Capture the cell that displays the provided text and extract its [X, Y] central coordinate. 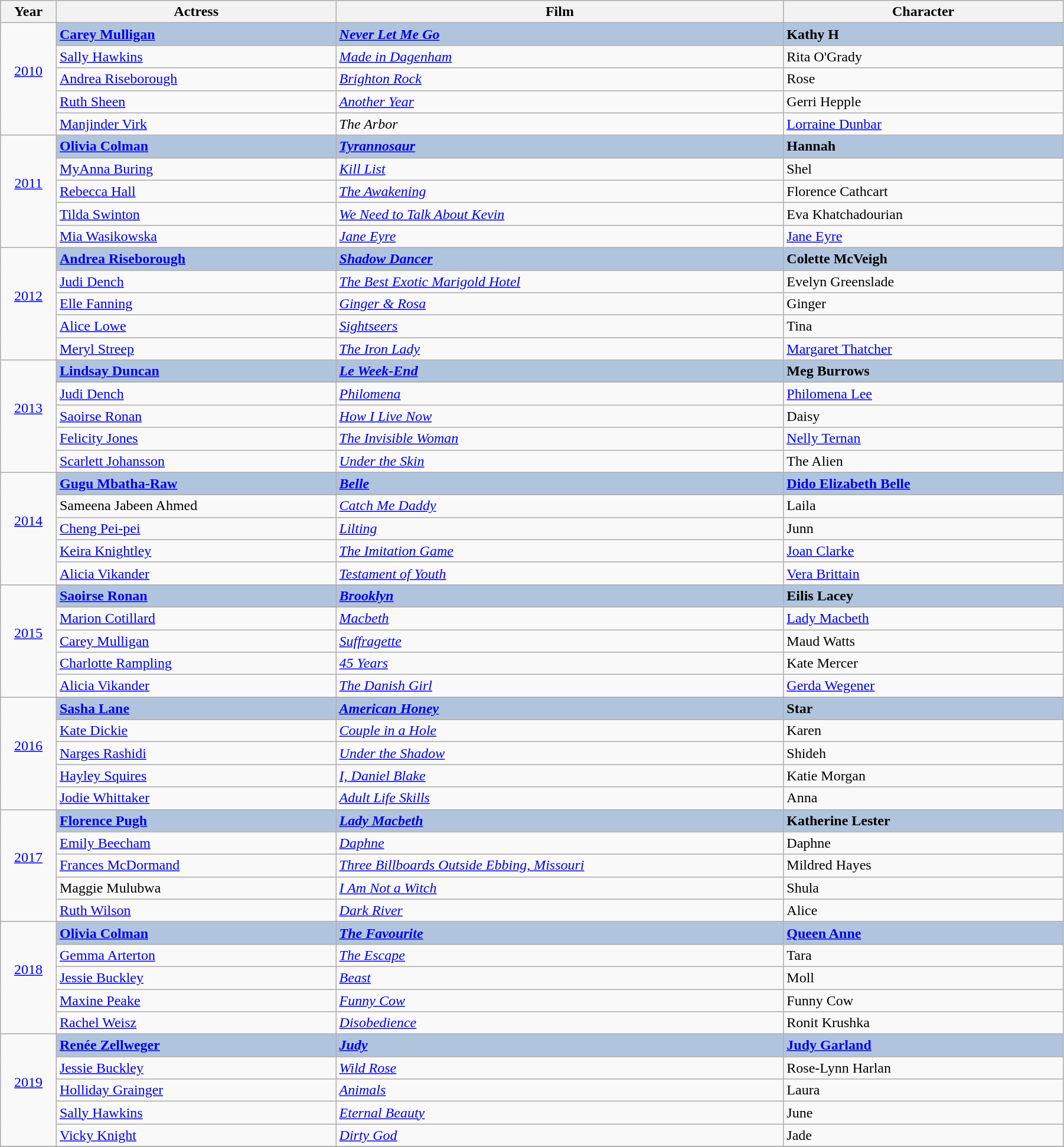
Year [28, 12]
American Honey [560, 708]
Karen [923, 731]
Lilting [560, 528]
Frances McDormand [196, 865]
Ginger [923, 304]
Scarlett Johansson [196, 461]
Ruth Wilson [196, 910]
Anna [923, 798]
The Escape [560, 955]
The Arbor [560, 124]
Ruth Sheen [196, 102]
Eilis Lacey [923, 596]
Film [560, 12]
2012 [28, 303]
Couple in a Hole [560, 731]
Under the Skin [560, 461]
Maud Watts [923, 641]
Actress [196, 12]
Never Let Me Go [560, 34]
Renée Zellweger [196, 1045]
Another Year [560, 102]
Alice [923, 910]
The Invisible Woman [560, 439]
Dirty God [560, 1135]
Charlotte Rampling [196, 664]
Macbeth [560, 618]
Shideh [923, 753]
Dido Elizabeth Belle [923, 483]
2011 [28, 191]
Wild Rose [560, 1068]
Holliday Grainger [196, 1090]
Rebecca Hall [196, 191]
Lindsay Duncan [196, 371]
Manjinder Virk [196, 124]
MyAnna Buring [196, 169]
The Danish Girl [560, 686]
Kathy H [923, 34]
Three Billboards Outside Ebbing, Missouri [560, 865]
Tina [923, 326]
June [923, 1113]
Beast [560, 978]
I, Daniel Blake [560, 776]
2019 [28, 1090]
Philomena Lee [923, 394]
Daisy [923, 416]
Kate Dickie [196, 731]
Tara [923, 955]
The Iron Lady [560, 349]
Keira Knightley [196, 551]
Maxine Peake [196, 1001]
Gerda Wegener [923, 686]
Belle [560, 483]
Tyrannosaur [560, 146]
Marion Cotillard [196, 618]
Hannah [923, 146]
2017 [28, 865]
Joan Clarke [923, 551]
Felicity Jones [196, 439]
The Imitation Game [560, 551]
Le Week-End [560, 371]
2014 [28, 528]
2015 [28, 641]
Eva Khatchadourian [923, 214]
Hayley Squires [196, 776]
Evelyn Greenslade [923, 282]
Brooklyn [560, 596]
2018 [28, 978]
How I Live Now [560, 416]
Brighton Rock [560, 79]
Philomena [560, 394]
The Awakening [560, 191]
Kate Mercer [923, 664]
Junn [923, 528]
Jade [923, 1135]
Colette McVeigh [923, 259]
2010 [28, 79]
Meryl Streep [196, 349]
Animals [560, 1090]
Shula [923, 888]
Laura [923, 1090]
Gerri Hepple [923, 102]
Ginger & Rosa [560, 304]
Meg Burrows [923, 371]
Adult Life Skills [560, 798]
Alice Lowe [196, 326]
Cheng Pei-pei [196, 528]
Ronit Krushka [923, 1023]
We Need to Talk About Kevin [560, 214]
The Alien [923, 461]
Judy [560, 1045]
2013 [28, 416]
Shadow Dancer [560, 259]
Catch Me Daddy [560, 506]
Mildred Hayes [923, 865]
I Am Not a Witch [560, 888]
Elle Fanning [196, 304]
Lorraine Dunbar [923, 124]
Nelly Ternan [923, 439]
Katie Morgan [923, 776]
Disobedience [560, 1023]
Testament of Youth [560, 573]
Margaret Thatcher [923, 349]
Gemma Arterton [196, 955]
Rachel Weisz [196, 1023]
2016 [28, 753]
45 Years [560, 664]
Shel [923, 169]
Queen Anne [923, 933]
Suffragette [560, 641]
Under the Shadow [560, 753]
Narges Rashidi [196, 753]
Kill List [560, 169]
Vera Brittain [923, 573]
Tilda Swinton [196, 214]
Florence Pugh [196, 821]
The Favourite [560, 933]
Rita O'Grady [923, 57]
Dark River [560, 910]
Made in Dagenham [560, 57]
Sasha Lane [196, 708]
Star [923, 708]
Gugu Mbatha-Raw [196, 483]
Emily Beecham [196, 843]
Judy Garland [923, 1045]
Jodie Whittaker [196, 798]
The Best Exotic Marigold Hotel [560, 282]
Laila [923, 506]
Moll [923, 978]
Florence Cathcart [923, 191]
Mia Wasikowska [196, 236]
Vicky Knight [196, 1135]
Maggie Mulubwa [196, 888]
Eternal Beauty [560, 1113]
Sameena Jabeen Ahmed [196, 506]
Sightseers [560, 326]
Rose [923, 79]
Rose-Lynn Harlan [923, 1068]
Katherine Lester [923, 821]
Character [923, 12]
